Output the (X, Y) coordinate of the center of the cell containing the given text.  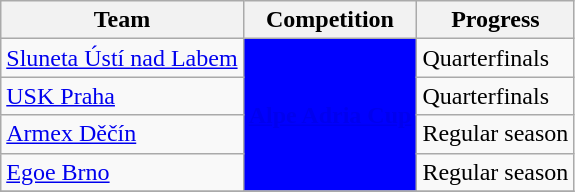
Competition (330, 20)
USK Praha (122, 96)
Armex Děčín (122, 134)
Progress (496, 20)
Team (122, 20)
Alpe Adria Cup (330, 115)
Sluneta Ústí nad Labem (122, 58)
Egoe Brno (122, 172)
